Pinpoint the cell where the given text exists, returning its (x, y) midpoint coordinate. 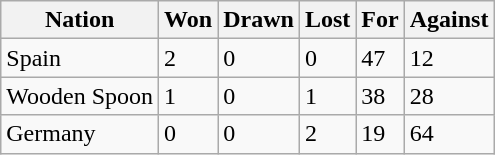
For (380, 20)
Nation (80, 20)
Won (188, 20)
Against (449, 20)
Germany (80, 134)
19 (380, 134)
38 (380, 96)
Drawn (259, 20)
47 (380, 58)
12 (449, 58)
64 (449, 134)
28 (449, 96)
Spain (80, 58)
Lost (327, 20)
Wooden Spoon (80, 96)
